From the cell containing the given text, extract its center point as [x, y] coordinate. 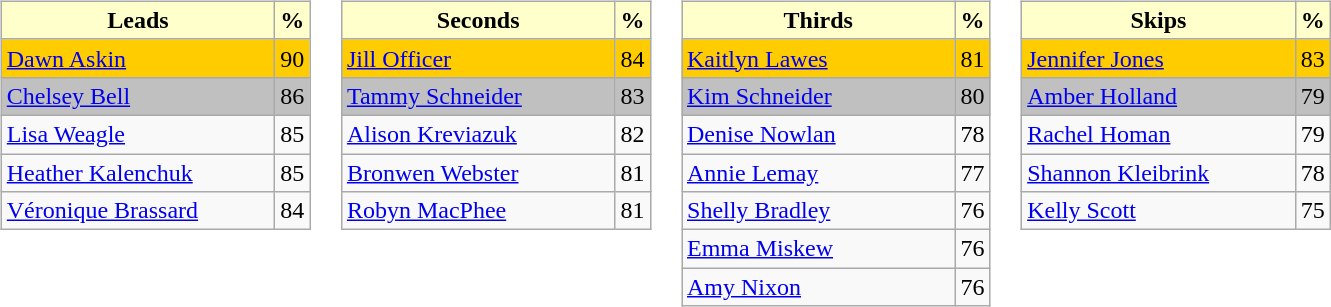
Véronique Brassard [138, 211]
Robyn MacPhee [478, 211]
Skips [1159, 20]
Denise Nowlan [819, 134]
Chelsey Bell [138, 96]
Annie Lemay [819, 173]
Leads [138, 20]
Shannon Kleibrink [1159, 173]
86 [292, 96]
75 [1312, 211]
80 [972, 96]
90 [292, 58]
Kelly Scott [1159, 211]
Emma Miskew [819, 249]
Seconds [478, 20]
Bronwen Webster [478, 173]
Lisa Weagle [138, 134]
82 [632, 134]
Kaitlyn Lawes [819, 58]
Amber Holland [1159, 96]
Alison Kreviazuk [478, 134]
Heather Kalenchuk [138, 173]
Rachel Homan [1159, 134]
Amy Nixon [819, 287]
Shelly Bradley [819, 211]
Dawn Askin [138, 58]
Thirds [819, 20]
Jill Officer [478, 58]
Jennifer Jones [1159, 58]
Tammy Schneider [478, 96]
Kim Schneider [819, 96]
77 [972, 173]
